Capture the cell that displays the provided text and extract its [x, y] central coordinate. 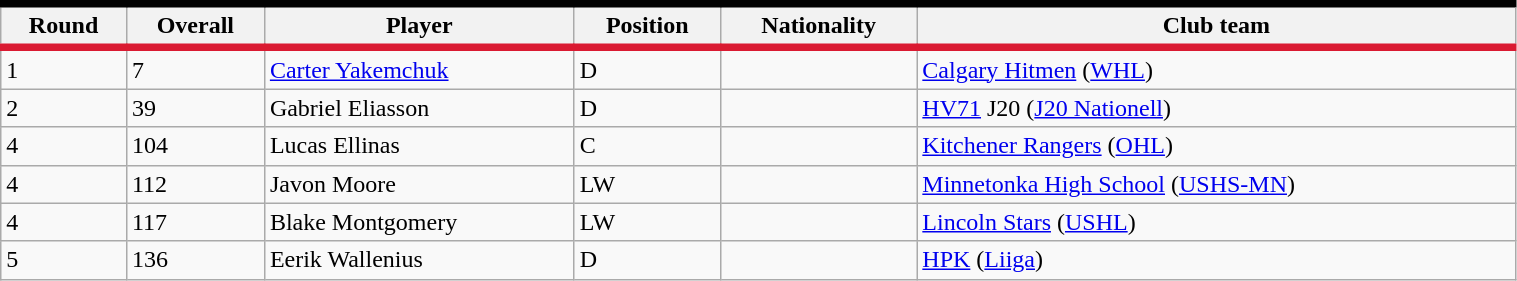
Blake Montgomery [419, 222]
Position [647, 26]
Javon Moore [419, 184]
136 [195, 260]
117 [195, 222]
Minnetonka High School (USHS-MN) [1216, 184]
C [647, 146]
1 [64, 68]
Round [64, 26]
Calgary Hitmen (WHL) [1216, 68]
104 [195, 146]
Club team [1216, 26]
Lincoln Stars (USHL) [1216, 222]
Nationality [818, 26]
Player [419, 26]
Carter Yakemchuk [419, 68]
Overall [195, 26]
HPK (Liiga) [1216, 260]
Kitchener Rangers (OHL) [1216, 146]
112 [195, 184]
2 [64, 108]
5 [64, 260]
Gabriel Eliasson [419, 108]
7 [195, 68]
HV71 J20 (J20 Nationell) [1216, 108]
39 [195, 108]
Lucas Ellinas [419, 146]
Eerik Wallenius [419, 260]
